For the text-containing cell, return its midpoint in (X, Y) coordinate format. 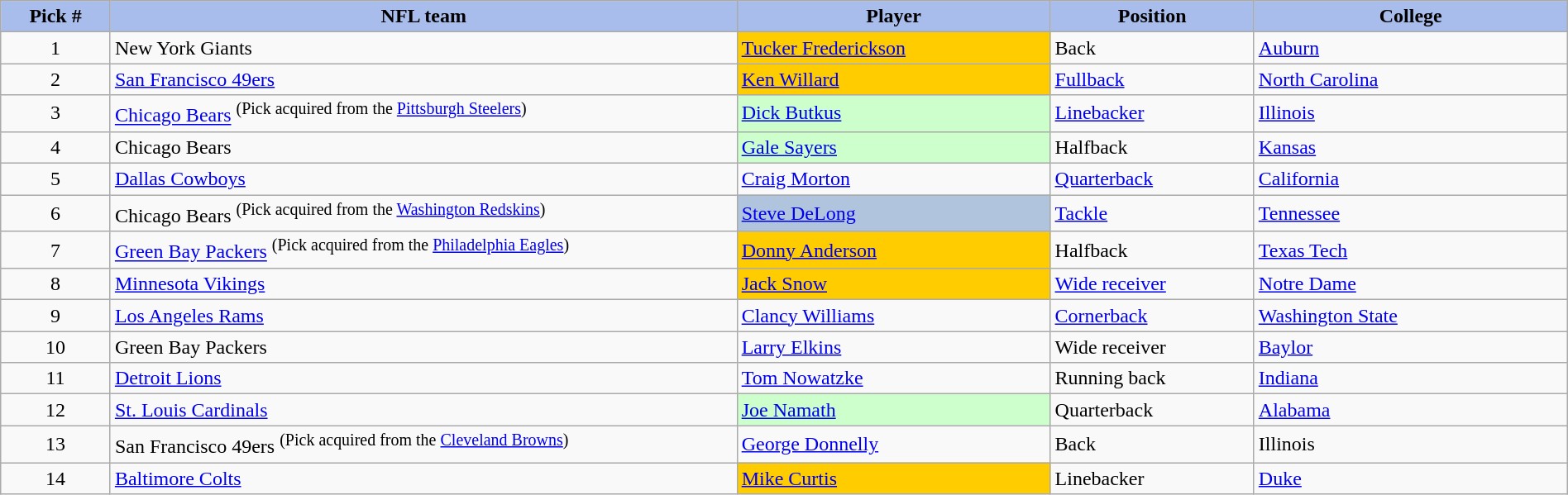
14 (56, 478)
Craig Morton (893, 179)
Tackle (1152, 213)
Joe Namath (893, 410)
California (1411, 179)
2 (56, 79)
Indiana (1411, 378)
10 (56, 347)
Los Angeles Rams (423, 316)
Tucker Frederickson (893, 48)
Larry Elkins (893, 347)
Tennessee (1411, 213)
6 (56, 213)
7 (56, 250)
Detroit Lions (423, 378)
8 (56, 284)
Alabama (1411, 410)
Steve DeLong (893, 213)
Chicago Bears (Pick acquired from the Pittsburgh Steelers) (423, 114)
Clancy Williams (893, 316)
Jack Snow (893, 284)
Baylor (1411, 347)
Tom Nowatzke (893, 378)
Cornerback (1152, 316)
11 (56, 378)
Gale Sayers (893, 147)
Green Bay Packers (423, 347)
5 (56, 179)
Donny Anderson (893, 250)
13 (56, 445)
Chicago Bears (Pick acquired from the Washington Redskins) (423, 213)
Dick Butkus (893, 114)
College (1411, 17)
Auburn (1411, 48)
Texas Tech (1411, 250)
Green Bay Packers (Pick acquired from the Philadelphia Eagles) (423, 250)
9 (56, 316)
San Francisco 49ers (Pick acquired from the Cleveland Browns) (423, 445)
3 (56, 114)
Chicago Bears (423, 147)
4 (56, 147)
Duke (1411, 478)
NFL team (423, 17)
Pick # (56, 17)
Mike Curtis (893, 478)
12 (56, 410)
Fullback (1152, 79)
Dallas Cowboys (423, 179)
Baltimore Colts (423, 478)
Ken Willard (893, 79)
Position (1152, 17)
St. Louis Cardinals (423, 410)
Running back (1152, 378)
Notre Dame (1411, 284)
New York Giants (423, 48)
George Donnelly (893, 445)
San Francisco 49ers (423, 79)
Kansas (1411, 147)
North Carolina (1411, 79)
Minnesota Vikings (423, 284)
1 (56, 48)
Washington State (1411, 316)
Player (893, 17)
